Capture the cell that displays the provided text and extract its [X, Y] central coordinate. 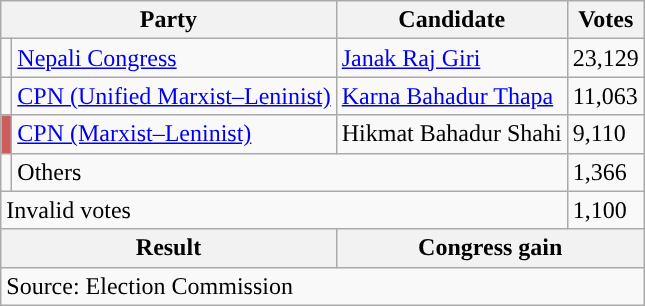
1,100 [606, 210]
9,110 [606, 134]
11,063 [606, 96]
1,366 [606, 172]
Nepali Congress [174, 58]
Source: Election Commission [323, 286]
Congress gain [490, 248]
Invalid votes [284, 210]
CPN (Marxist–Leninist) [174, 134]
Hikmat Bahadur Shahi [452, 134]
Votes [606, 20]
Candidate [452, 20]
Party [168, 20]
CPN (Unified Marxist–Leninist) [174, 96]
Karna Bahadur Thapa [452, 96]
Result [168, 248]
Others [290, 172]
Janak Raj Giri [452, 58]
23,129 [606, 58]
